Pinpoint the cell where the given text exists, returning its (X, Y) midpoint coordinate. 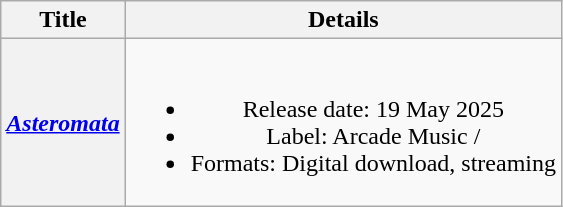
Asteromata (63, 122)
Title (63, 20)
Details (343, 20)
Release date: 19 May 2025Label: Arcade Music / Formats: Digital download, streaming (343, 122)
